Search for the cell housing the specified text and yield its (x, y) center coordinate. 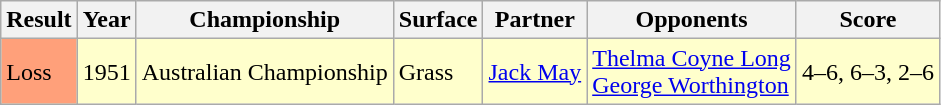
Australian Championship (264, 72)
4–6, 6–3, 2–6 (868, 72)
Partner (535, 20)
Year (106, 20)
Loss (39, 72)
Championship (264, 20)
Surface (438, 20)
Result (39, 20)
Grass (438, 72)
Score (868, 20)
Jack May (535, 72)
1951 (106, 72)
Opponents (692, 20)
Thelma Coyne Long George Worthington (692, 72)
